Return [X, Y] of the center of cell containing provided text 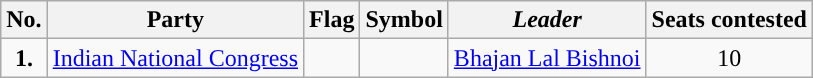
Seats contested [729, 20]
Leader [547, 20]
1. [24, 58]
Symbol [404, 20]
Flag [332, 20]
No. [24, 20]
Indian National Congress [175, 58]
Party [175, 20]
Bhajan Lal Bishnoi [547, 58]
10 [729, 58]
